Capture the cell that displays the provided text and extract its (X, Y) central coordinate. 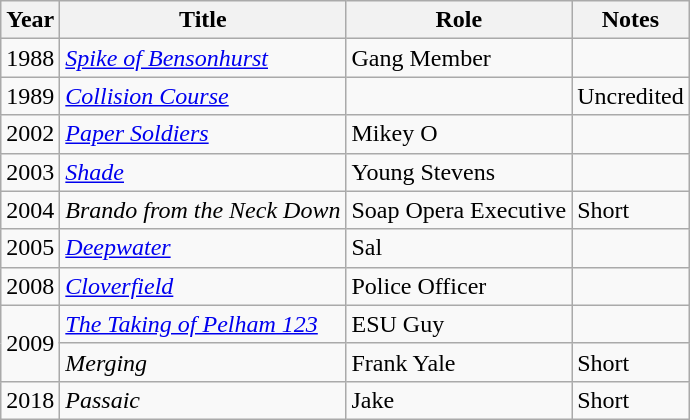
Role (459, 20)
Young Stevens (459, 172)
Title (203, 20)
1988 (30, 58)
Uncredited (631, 96)
Shade (203, 172)
2005 (30, 248)
2008 (30, 286)
2002 (30, 134)
ESU Guy (459, 324)
Soap Opera Executive (459, 210)
Merging (203, 362)
Sal (459, 248)
Passaic (203, 400)
2018 (30, 400)
Deepwater (203, 248)
Paper Soldiers (203, 134)
Cloverfield (203, 286)
2004 (30, 210)
Year (30, 20)
2009 (30, 343)
Mikey O (459, 134)
2003 (30, 172)
The Taking of Pelham 123 (203, 324)
Notes (631, 20)
Collision Course (203, 96)
Police Officer (459, 286)
Frank Yale (459, 362)
Jake (459, 400)
Gang Member (459, 58)
Spike of Bensonhurst (203, 58)
Brando from the Neck Down (203, 210)
1989 (30, 96)
